Locate the cell with the specified text and output its [x, y] center coordinate. 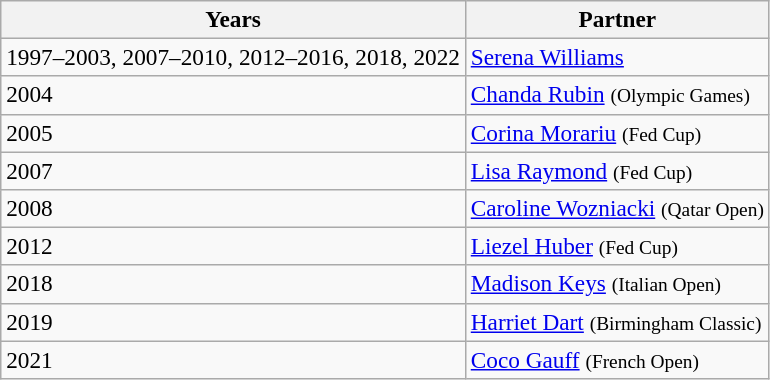
Corina Morariu (Fed Cup) [617, 133]
Liezel Huber (Fed Cup) [617, 246]
Partner [617, 19]
Serena Williams [617, 57]
Madison Keys (Italian Open) [617, 284]
2021 [234, 359]
2004 [234, 95]
Lisa Raymond (Fed Cup) [617, 170]
Coco Gauff (French Open) [617, 359]
Years [234, 19]
Harriet Dart (Birmingham Classic) [617, 322]
2018 [234, 284]
1997–2003, 2007–2010, 2012–2016, 2018, 2022 [234, 57]
Chanda Rubin (Olympic Games) [617, 95]
2008 [234, 208]
2005 [234, 133]
2012 [234, 246]
Caroline Wozniacki (Qatar Open) [617, 208]
2019 [234, 322]
2007 [234, 170]
